Provide the [X, Y] coordinate of the cell's center where the given text is located.  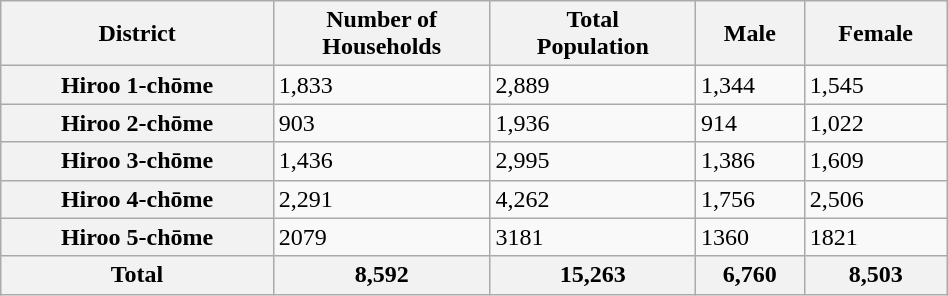
Female [876, 34]
2,291 [382, 199]
1,022 [876, 123]
Hiroo 4-chōme [138, 199]
1,936 [593, 123]
Hiroo 2-chōme [138, 123]
1360 [750, 237]
8,503 [876, 275]
3181 [593, 237]
1,609 [876, 161]
2,889 [593, 85]
District [138, 34]
8,592 [382, 275]
15,263 [593, 275]
TotalPopulation [593, 34]
1,833 [382, 85]
2,995 [593, 161]
Male [750, 34]
1,436 [382, 161]
Hiroo 5-chōme [138, 237]
Hiroo 1-chōme [138, 85]
4,262 [593, 199]
Total [138, 275]
1,344 [750, 85]
Hiroo 3-chōme [138, 161]
6,760 [750, 275]
914 [750, 123]
903 [382, 123]
1,386 [750, 161]
1821 [876, 237]
2,506 [876, 199]
1,545 [876, 85]
2079 [382, 237]
1,756 [750, 199]
Number ofHouseholds [382, 34]
